Capture the cell that displays the provided text and extract its (x, y) central coordinate. 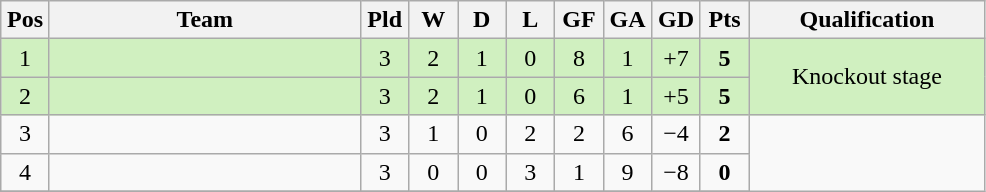
W (434, 20)
4 (26, 172)
GD (676, 20)
9 (628, 172)
−4 (676, 134)
8 (580, 58)
GF (580, 20)
−8 (676, 172)
Pos (26, 20)
Pld (384, 20)
Pts (724, 20)
Team (204, 20)
Qualification (867, 20)
D (482, 20)
+5 (676, 96)
L (530, 20)
+7 (676, 58)
GA (628, 20)
Knockout stage (867, 77)
